Locate the cell with the specified text and output its [x, y] center coordinate. 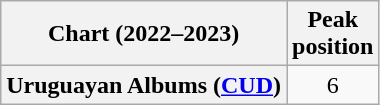
6 [333, 85]
Uruguayan Albums (CUD) [144, 85]
Peakposition [333, 34]
Chart (2022–2023) [144, 34]
